Identify which cell holds the provided text, then report its (X, Y) central coordinate. 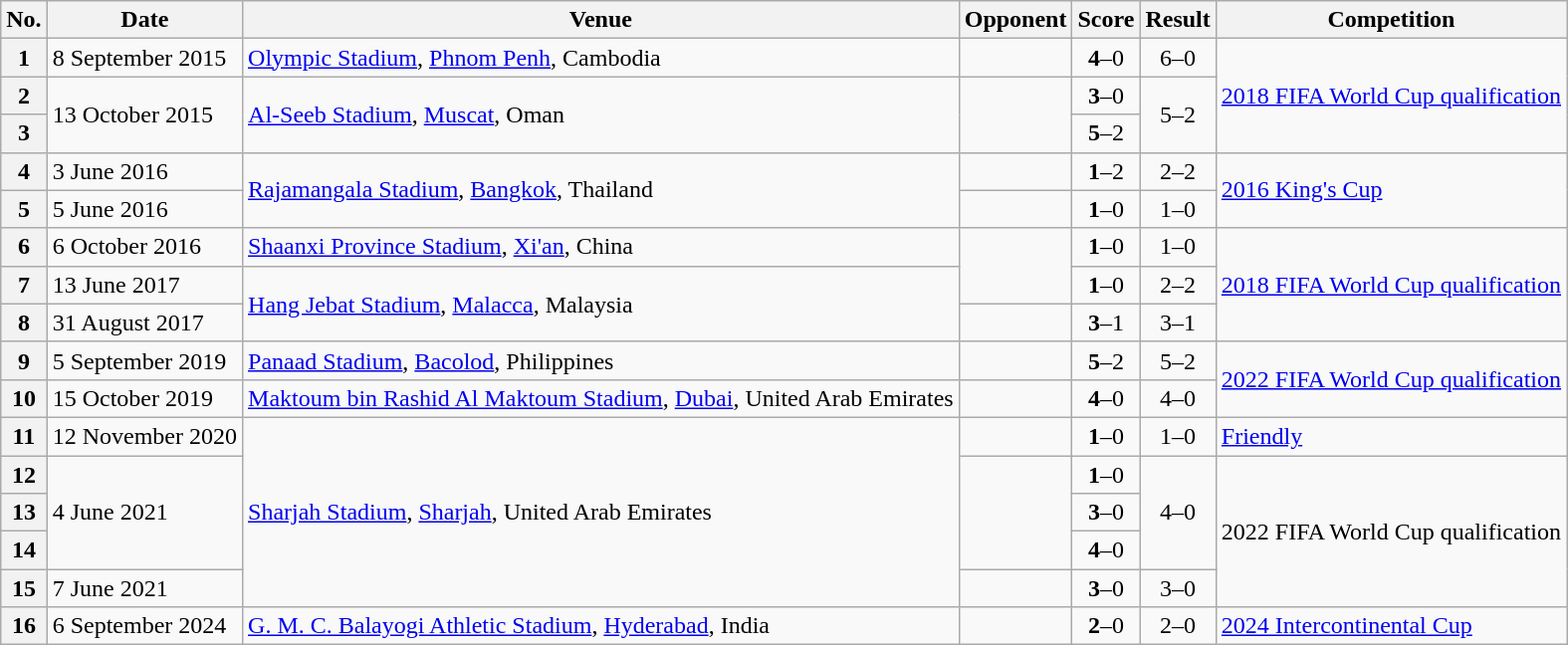
12 November 2020 (144, 436)
Date (144, 20)
Shaanxi Province Stadium, Xi'an, China (601, 247)
Rajamangala Stadium, Bangkok, Thailand (601, 190)
Opponent (1015, 20)
13 June 2017 (144, 285)
Al-Seeb Stadium, Muscat, Oman (601, 114)
Result (1178, 20)
4 June 2021 (144, 513)
9 (24, 360)
5 September 2019 (144, 360)
4 (24, 171)
Competition (1391, 20)
7 June 2021 (144, 588)
Friendly (1391, 436)
7 (24, 285)
6 October 2016 (144, 247)
6 September 2024 (144, 626)
No. (24, 20)
6–0 (1178, 58)
14 (24, 550)
Sharjah Stadium, Sharjah, United Arab Emirates (601, 512)
2016 King's Cup (1391, 190)
31 August 2017 (144, 322)
5 June 2016 (144, 209)
12 (24, 475)
10 (24, 398)
Olympic Stadium, Phnom Penh, Cambodia (601, 58)
Hang Jebat Stadium, Malacca, Malaysia (601, 304)
Venue (601, 20)
6 (24, 247)
11 (24, 436)
16 (24, 626)
Panaad Stadium, Bacolod, Philippines (601, 360)
5 (24, 209)
15 (24, 588)
2024 Intercontinental Cup (1391, 626)
G. M. C. Balayogi Athletic Stadium, Hyderabad, India (601, 626)
15 October 2019 (144, 398)
1–2 (1106, 171)
13 October 2015 (144, 114)
2 (24, 96)
3 June 2016 (144, 171)
8 September 2015 (144, 58)
1 (24, 58)
8 (24, 322)
Score (1106, 20)
Maktoum bin Rashid Al Maktoum Stadium, Dubai, United Arab Emirates (601, 398)
3 (24, 133)
13 (24, 513)
